Locate the cell with the specified text and output its [x, y] center coordinate. 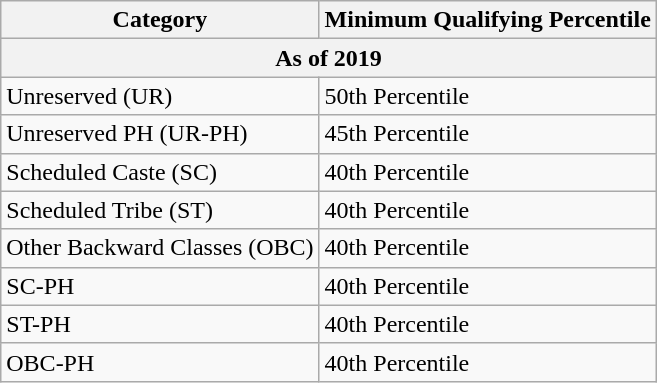
Scheduled Tribe (ST) [160, 210]
Category [160, 20]
Other Backward Classes (OBC) [160, 248]
OBC-PH [160, 362]
50th Percentile [488, 96]
Minimum Qualifying Percentile [488, 20]
Unreserved PH (UR-PH) [160, 134]
45th Percentile [488, 134]
SC-PH [160, 286]
ST-PH [160, 324]
Scheduled Caste (SC) [160, 172]
Unreserved (UR) [160, 96]
As of 2019 [329, 58]
